Detect which cell encompasses the target text, then output its [X, Y] center coordinate. 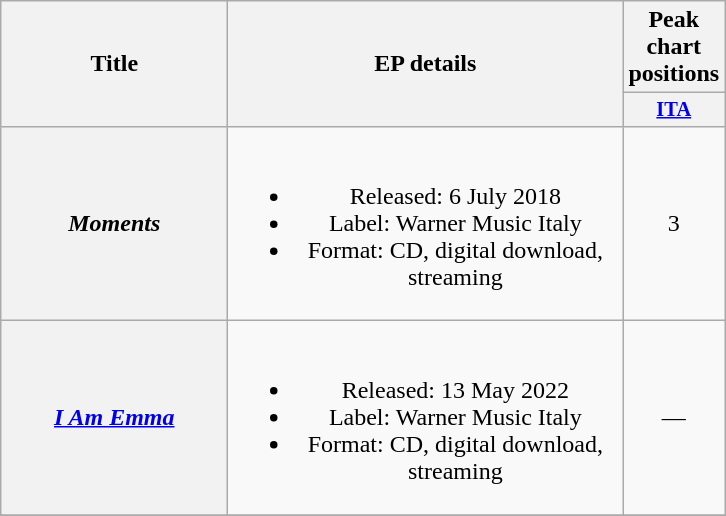
Released: 13 May 2022Label: Warner Music ItalyFormat: CD, digital download, streaming [426, 418]
3 [674, 223]
Moments [114, 223]
EP details [426, 64]
Peak chart positions [674, 47]
ITA [674, 110]
Title [114, 64]
— [674, 418]
I Am Emma [114, 418]
Released: 6 July 2018Label: Warner Music ItalyFormat: CD, digital download, streaming [426, 223]
